Output the [X, Y] coordinate of the center of the cell containing the given text.  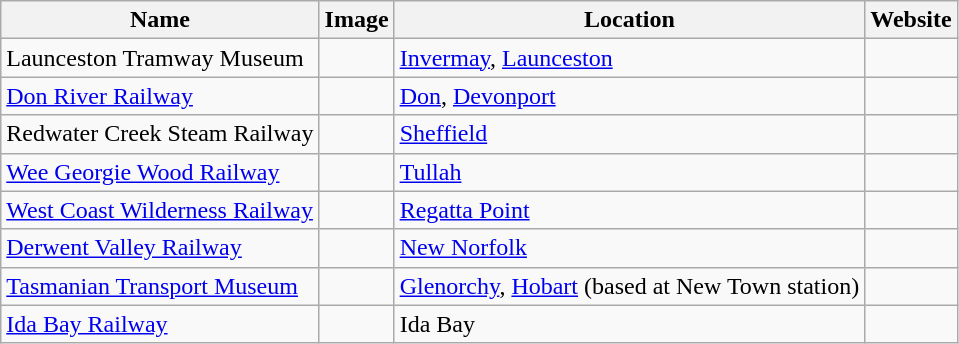
Name [160, 20]
Sheffield [630, 134]
Location [630, 20]
Ida Bay Railway [160, 324]
Don, Devonport [630, 96]
Image [356, 20]
Tasmanian Transport Museum [160, 286]
Ida Bay [630, 324]
Regatta Point [630, 210]
Don River Railway [160, 96]
Wee Georgie Wood Railway [160, 172]
Website [911, 20]
Redwater Creek Steam Railway [160, 134]
Glenorchy, Hobart (based at New Town station) [630, 286]
Invermay, Launceston [630, 58]
Derwent Valley Railway [160, 248]
Tullah [630, 172]
West Coast Wilderness Railway [160, 210]
Launceston Tramway Museum [160, 58]
New Norfolk [630, 248]
